Extract the (x, y) coordinate from the center of the cell holding the provided text.  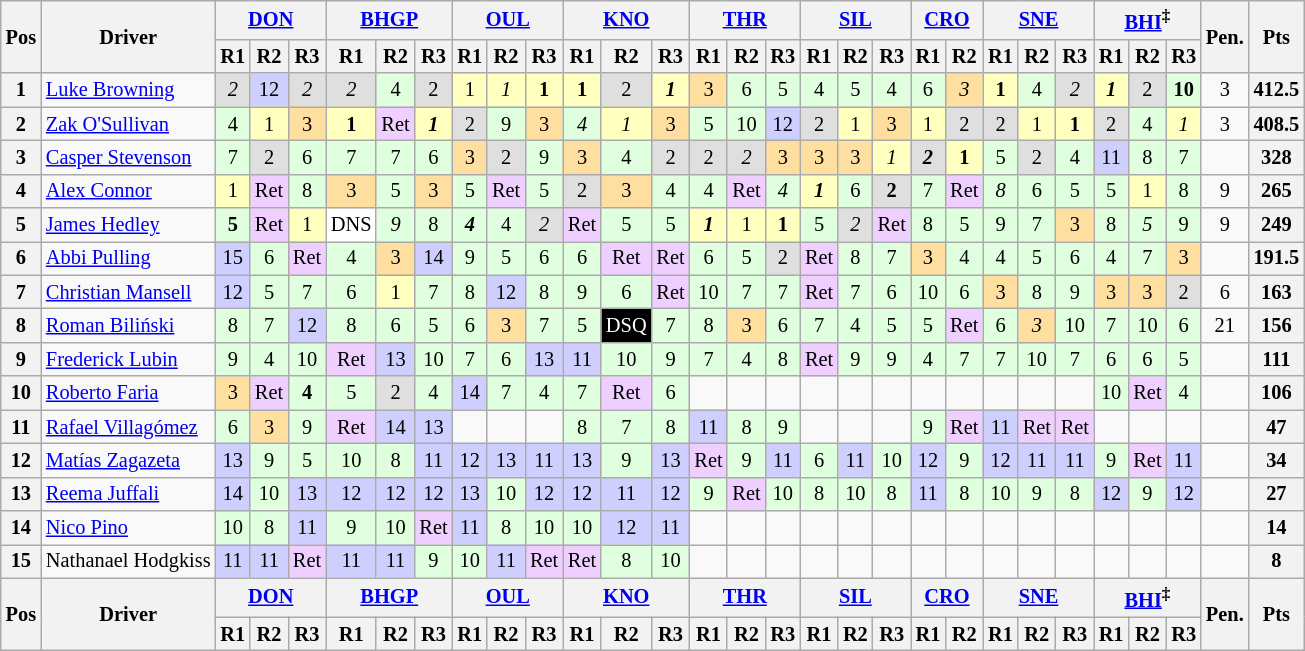
Luke Browning (128, 90)
James Hedley (128, 225)
111 (1277, 359)
Roberto Faria (128, 393)
34 (1277, 460)
156 (1277, 326)
Rafael Villagómez (128, 427)
328 (1277, 157)
Zak O'Sullivan (128, 124)
Nathanael Hodgkiss (128, 561)
408.5 (1277, 124)
Roman Biliński (128, 326)
Casper Stevenson (128, 157)
Matías Zagazeta (128, 460)
47 (1277, 427)
191.5 (1277, 258)
Alex Connor (128, 191)
DNS (351, 225)
Nico Pino (128, 527)
27 (1277, 494)
Abbi Pulling (128, 258)
265 (1277, 191)
Frederick Lubin (128, 359)
21 (1225, 326)
249 (1277, 225)
163 (1277, 292)
412.5 (1277, 90)
Reema Juffali (128, 494)
DSQ (626, 326)
Christian Mansell (128, 292)
106 (1277, 393)
